Return the [X, Y] coordinate for the center point of the cell that contains the specified text.  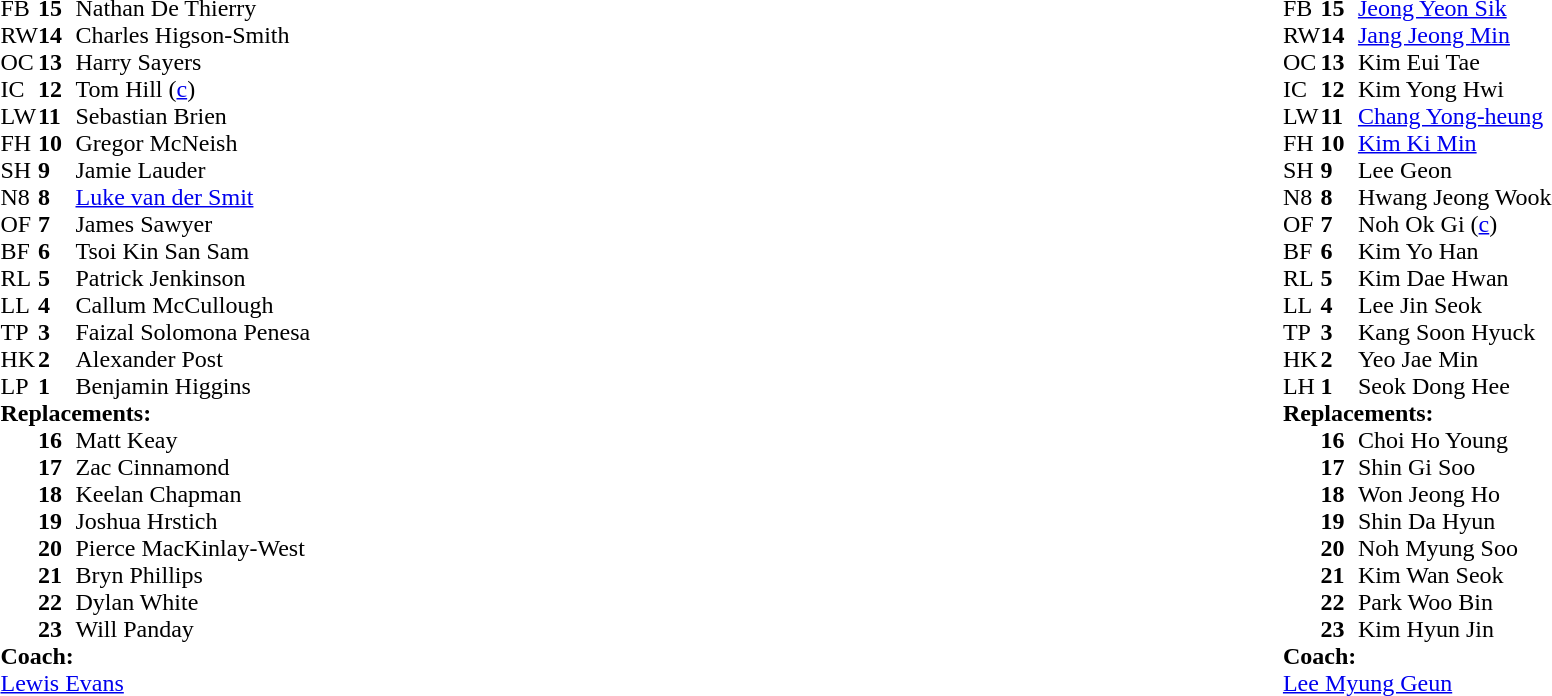
Chang Yong-heung [1455, 116]
Jang Jeong Min [1455, 36]
Benjamin Higgins [194, 386]
Kim Yo Han [1455, 252]
Kim Dae Hwan [1455, 278]
Matt Keay [194, 440]
Keelan Chapman [194, 494]
Bryn Phillips [194, 576]
Tom Hill (c) [194, 90]
Lee Jin Seok [1455, 306]
Callum McCullough [194, 306]
Park Woo Bin [1455, 602]
Choi Ho Young [1455, 440]
Noh Myung Soo [1455, 548]
Kang Soon Hyuck [1455, 332]
Alexander Post [194, 360]
Shin Da Hyun [1455, 522]
Jamie Lauder [194, 170]
Kim Ki Min [1455, 144]
Patrick Jenkinson [194, 278]
Kim Hyun Jin [1455, 630]
Shin Gi Soo [1455, 468]
Tsoi Kin San Sam [194, 252]
Hwang Jeong Wook [1455, 198]
Won Jeong Ho [1455, 494]
Charles Higson-Smith [194, 36]
James Sawyer [194, 224]
Luke van der Smit [194, 198]
LP [19, 386]
Pierce MacKinlay-West [194, 548]
Kim Wan Seok [1455, 576]
Zac Cinnamond [194, 468]
Will Panday [194, 630]
Kim Yong Hwi [1455, 90]
Gregor McNeish [194, 144]
Joshua Hrstich [194, 522]
Seok Dong Hee [1455, 386]
Noh Ok Gi (c) [1455, 224]
Dylan White [194, 602]
LH [1302, 386]
Harry Sayers [194, 62]
Kim Eui Tae [1455, 62]
Yeo Jae Min [1455, 360]
Faizal Solomona Penesa [194, 332]
Sebastian Brien [194, 116]
Lee Geon [1455, 170]
